For the text-containing cell, return its midpoint in [X, Y] coordinate format. 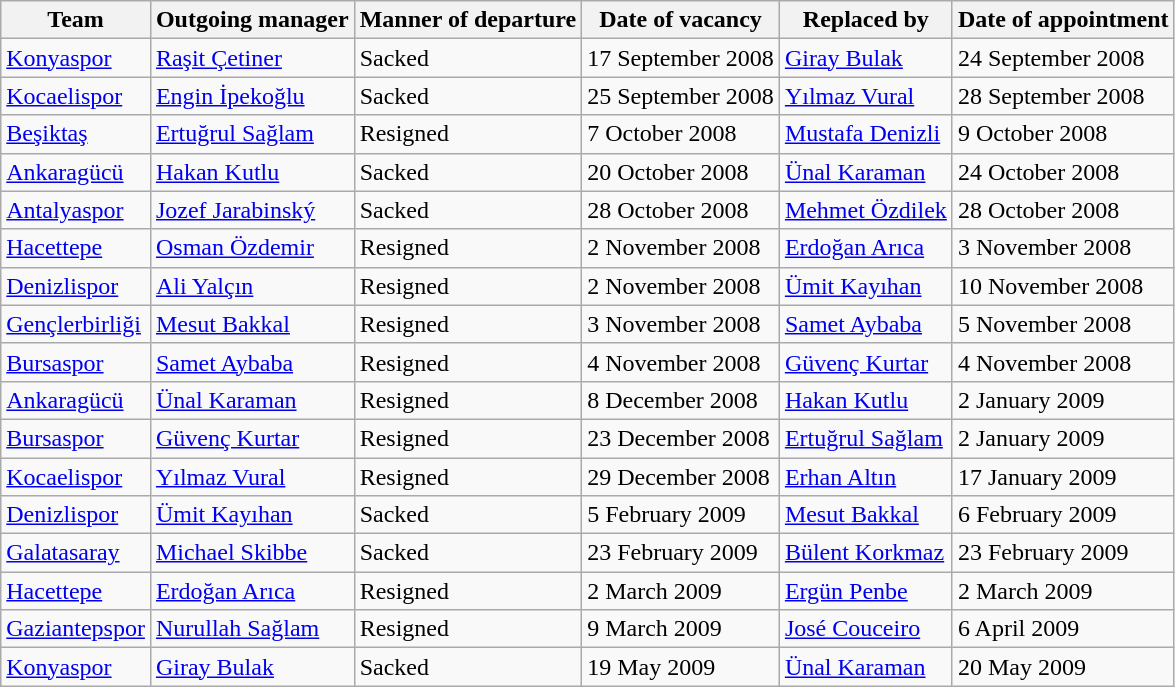
28 September 2008 [1063, 96]
17 September 2008 [681, 58]
9 October 2008 [1063, 134]
19 May 2009 [681, 667]
Gaziantepspor [76, 629]
Antalyaspor [76, 210]
25 September 2008 [681, 96]
5 February 2009 [681, 515]
24 September 2008 [1063, 58]
Nurullah Sağlam [252, 629]
17 January 2009 [1063, 477]
Raşit Çetiner [252, 58]
Bülent Korkmaz [866, 553]
6 April 2009 [1063, 629]
10 November 2008 [1063, 286]
Engin İpekoğlu [252, 96]
Osman Özdemir [252, 248]
Date of appointment [1063, 20]
24 October 2008 [1063, 172]
Manner of departure [468, 20]
9 March 2009 [681, 629]
Gençlerbirliği [76, 324]
José Couceiro [866, 629]
20 May 2009 [1063, 667]
20 October 2008 [681, 172]
7 October 2008 [681, 134]
Michael Skibbe [252, 553]
Jozef Jarabinský [252, 210]
Galatasaray [76, 553]
5 November 2008 [1063, 324]
6 February 2009 [1063, 515]
Team [76, 20]
Erhan Altın [866, 477]
23 December 2008 [681, 438]
Ali Yalçın [252, 286]
29 December 2008 [681, 477]
Date of vacancy [681, 20]
Mustafa Denizli [866, 134]
Replaced by [866, 20]
Ergün Penbe [866, 591]
Outgoing manager [252, 20]
8 December 2008 [681, 400]
Beşiktaş [76, 134]
Mehmet Özdilek [866, 210]
